From the cell containing the given text, extract its center point as [X, Y] coordinate. 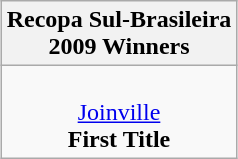
JoinvilleFirst Title [119, 112]
Recopa Sul-Brasileira2009 Winners [119, 34]
